Locate the cell with the specified text and output its [X, Y] center coordinate. 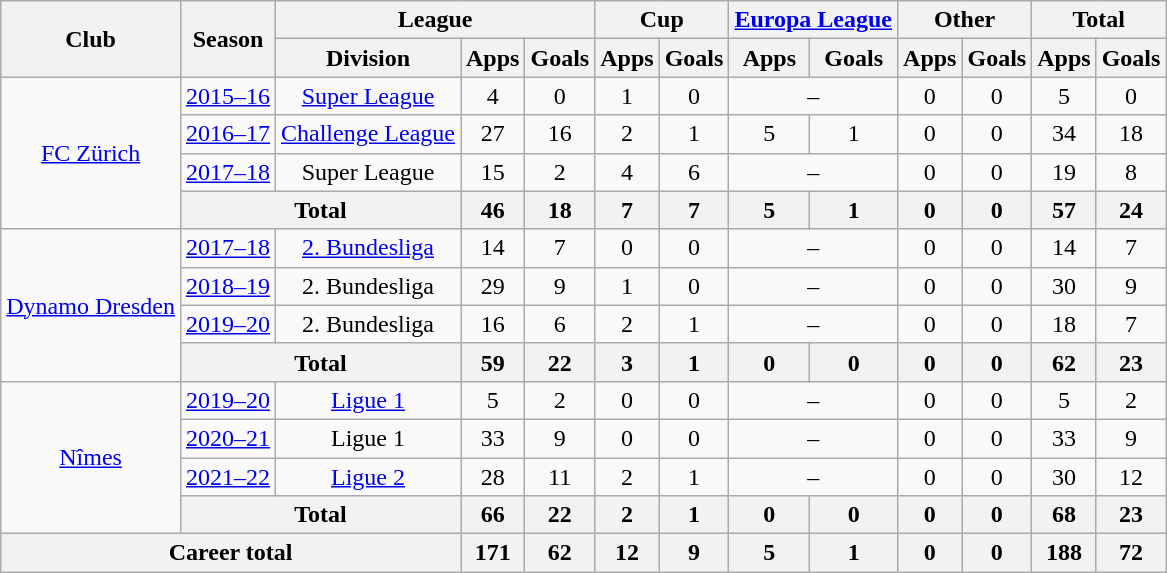
Ligue 2 [368, 477]
19 [1064, 172]
Challenge League [368, 134]
2016–17 [228, 134]
59 [492, 362]
Career total [231, 553]
11 [560, 477]
Club [91, 39]
Europa League [814, 20]
Division [368, 58]
72 [1131, 553]
Nîmes [91, 457]
2018–19 [228, 286]
Cup [662, 20]
28 [492, 477]
Season [228, 39]
68 [1064, 515]
2020–21 [228, 438]
Dynamo Dresden [91, 305]
FC Zürich [91, 153]
57 [1064, 210]
29 [492, 286]
3 [627, 362]
24 [1131, 210]
34 [1064, 134]
2015–16 [228, 96]
66 [492, 515]
46 [492, 210]
15 [492, 172]
171 [492, 553]
2021–22 [228, 477]
27 [492, 134]
8 [1131, 172]
188 [1064, 553]
Other [965, 20]
League [436, 20]
